Provide the (X, Y) coordinate of the cell's center where the given text is located.  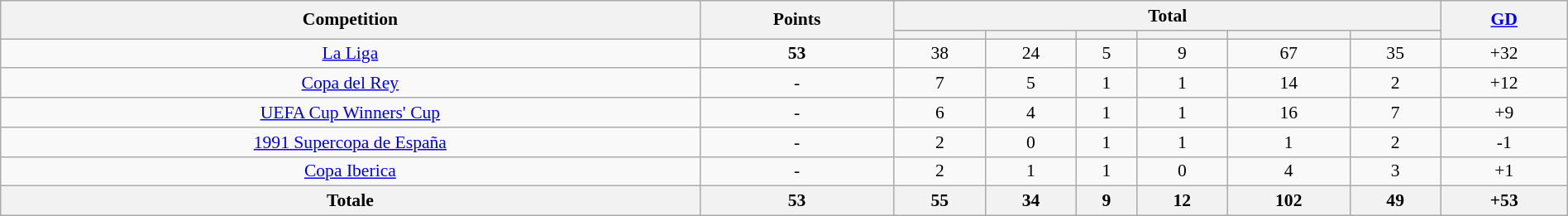
+32 (1503, 53)
Copa Iberica (351, 171)
3 (1395, 171)
38 (939, 53)
102 (1288, 201)
+9 (1503, 113)
6 (939, 113)
UEFA Cup Winners' Cup (351, 113)
24 (1030, 53)
+53 (1503, 201)
Copa del Rey (351, 83)
49 (1395, 201)
La Liga (351, 53)
Total (1168, 16)
+12 (1503, 83)
16 (1288, 113)
Competition (351, 20)
34 (1030, 201)
67 (1288, 53)
1991 Supercopa de España (351, 142)
Points (797, 20)
55 (939, 201)
GD (1503, 20)
-1 (1503, 142)
12 (1182, 201)
+1 (1503, 171)
Totale (351, 201)
35 (1395, 53)
14 (1288, 83)
